Locate the cell with the specified text and output its (X, Y) center coordinate. 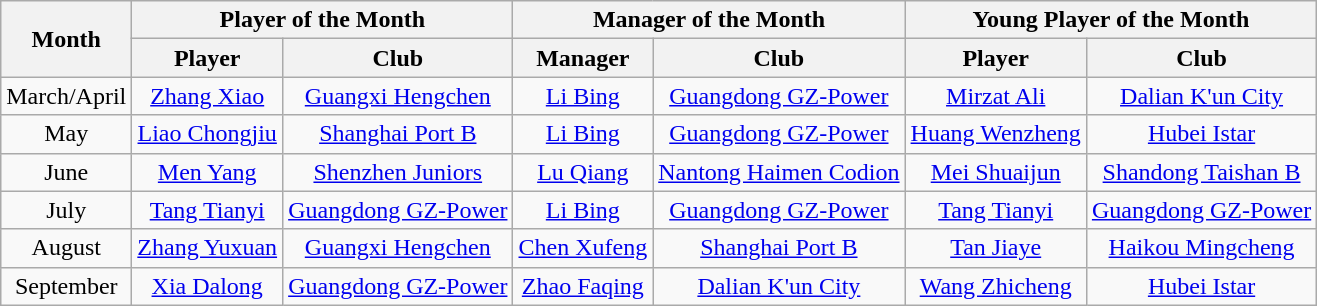
Chen Xufeng (583, 248)
Mei Shuaijun (996, 172)
Zhang Xiao (208, 96)
Huang Wenzheng (996, 134)
Liao Chongjiu (208, 134)
Men Yang (208, 172)
Xia Dalong (208, 286)
March/April (66, 96)
July (66, 210)
Lu Qiang (583, 172)
Manager of the Month (709, 20)
May (66, 134)
Haikou Mingcheng (1201, 248)
Zhang Yuxuan (208, 248)
Young Player of the Month (1111, 20)
Wang Zhicheng (996, 286)
June (66, 172)
Mirzat Ali (996, 96)
August (66, 248)
September (66, 286)
Manager (583, 58)
Shenzhen Juniors (398, 172)
Month (66, 39)
Tan Jiaye (996, 248)
Player of the Month (322, 20)
Zhao Faqing (583, 286)
Shandong Taishan B (1201, 172)
Nantong Haimen Codion (779, 172)
